Detect which cell encompasses the target text, then output its [x, y] center coordinate. 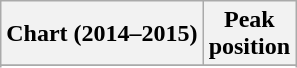
Peakposition [249, 34]
Chart (2014–2015) [102, 34]
